Return [X, Y] of the center of cell containing provided text 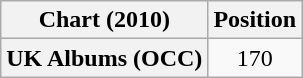
Chart (2010) [104, 20]
170 [255, 58]
UK Albums (OCC) [104, 58]
Position [255, 20]
